Provide the (x, y) coordinate of the cell's center where the given text is located.  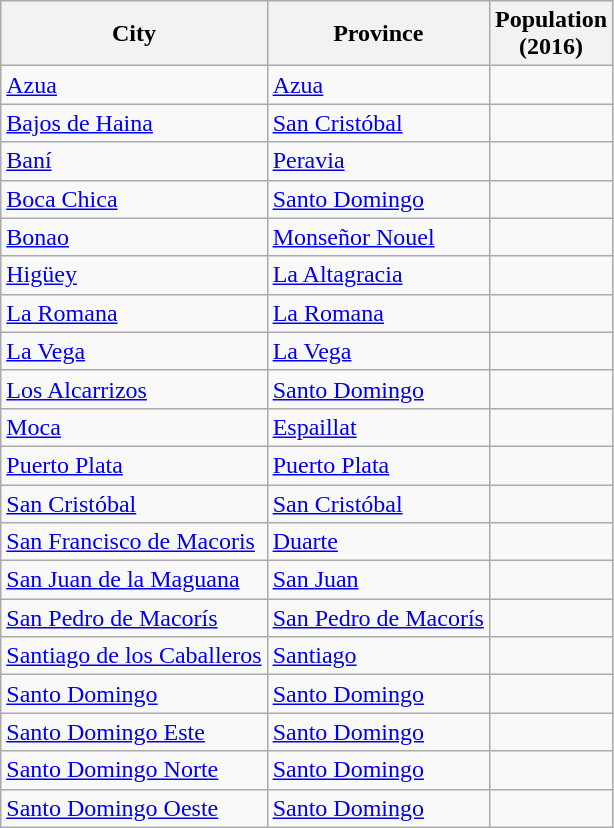
San Juan de la Maguana (134, 580)
San Juan (378, 580)
Santo Domingo Este (134, 732)
Los Alcarrizos (134, 389)
Boca Chica (134, 199)
Bonao (134, 237)
Population(2016) (550, 34)
Monseñor Nouel (378, 237)
Santiago (378, 656)
Province (378, 34)
Santo Domingo Oeste (134, 808)
Peravia (378, 161)
Duarte (378, 542)
Moca (134, 427)
City (134, 34)
San Francisco de Macoris (134, 542)
Bajos de Haina (134, 123)
La Altagracia (378, 275)
Santo Domingo Norte (134, 770)
Santiago de los Caballeros (134, 656)
Espaillat (378, 427)
Baní (134, 161)
Higüey (134, 275)
